Identify which cell holds the provided text, then report its (X, Y) central coordinate. 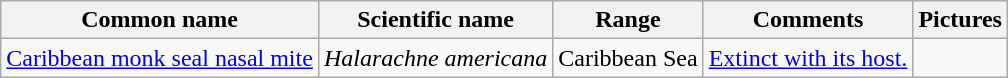
Comments (808, 20)
Scientific name (435, 20)
Halarachne americana (435, 58)
Pictures (960, 20)
Extinct with its host. (808, 58)
Caribbean monk seal nasal mite (160, 58)
Range (628, 20)
Caribbean Sea (628, 58)
Common name (160, 20)
